Return (x, y) of the center of cell containing provided text 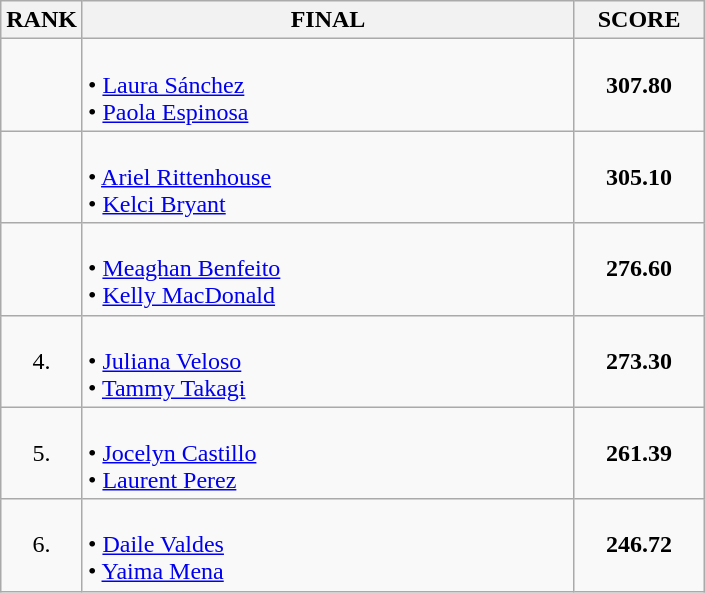
• Ariel Rittenhouse• Kelci Bryant (328, 177)
• Juliana Veloso• Tammy Takagi (328, 361)
4. (42, 361)
307.80 (640, 85)
• Jocelyn Castillo• Laurent Perez (328, 453)
SCORE (640, 20)
RANK (42, 20)
• Daile Valdes• Yaima Mena (328, 545)
273.30 (640, 361)
• Meaghan Benfeito• Kelly MacDonald (328, 269)
• Laura Sánchez• Paola Espinosa (328, 85)
246.72 (640, 545)
FINAL (328, 20)
261.39 (640, 453)
276.60 (640, 269)
305.10 (640, 177)
5. (42, 453)
6. (42, 545)
